Identify which cell holds the provided text, then report its [X, Y] central coordinate. 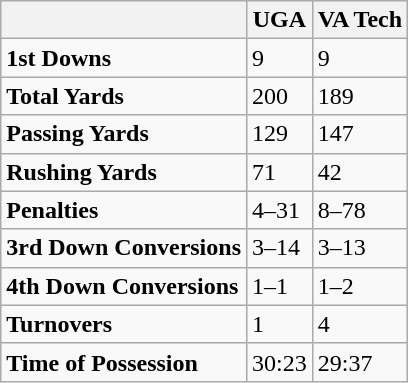
8–78 [360, 210]
4th Down Conversions [124, 286]
1–2 [360, 286]
71 [280, 172]
Total Yards [124, 96]
3–14 [280, 248]
29:37 [360, 362]
147 [360, 134]
189 [360, 96]
4 [360, 324]
1–1 [280, 286]
30:23 [280, 362]
3–13 [360, 248]
4–31 [280, 210]
42 [360, 172]
200 [280, 96]
Passing Yards [124, 134]
UGA [280, 20]
1st Downs [124, 58]
Penalties [124, 210]
VA Tech [360, 20]
Turnovers [124, 324]
3rd Down Conversions [124, 248]
1 [280, 324]
129 [280, 134]
Time of Possession [124, 362]
Rushing Yards [124, 172]
